From the cell containing the given text, extract its center point as (x, y) coordinate. 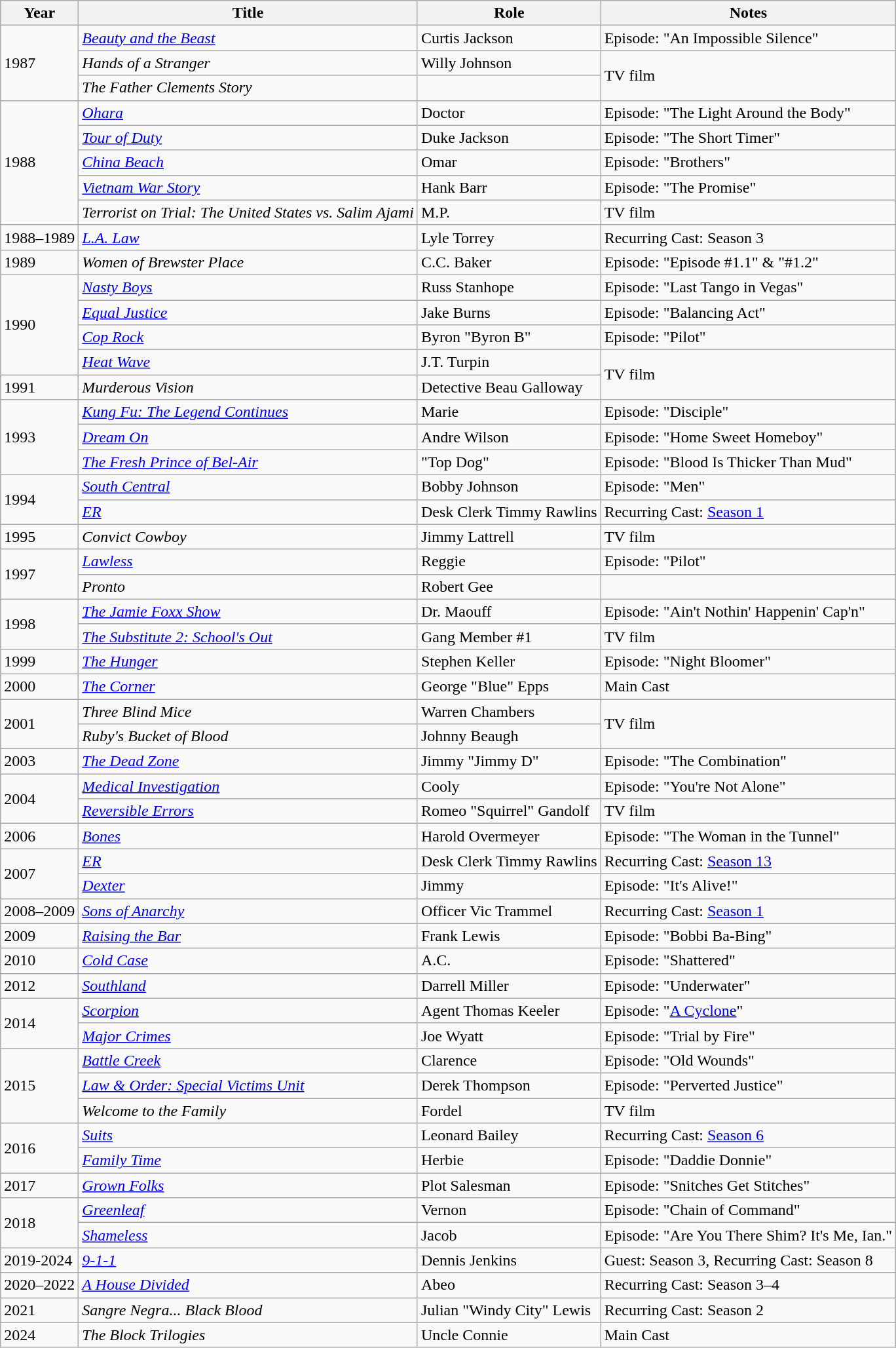
China Beach (248, 163)
L.A. Law (248, 237)
Recurring Cast: Season 3 (748, 237)
Beauty and the Beast (248, 38)
Shameless (248, 1235)
2019-2024 (39, 1260)
2000 (39, 686)
Episode: "Episode #1.1" & "#1.2" (748, 262)
Recurring Cast: Season 6 (748, 1136)
2008–2009 (39, 911)
Robert Gee (509, 587)
Guest: Season 3, Recurring Cast: Season 8 (748, 1260)
Law & Order: Special Victims Unit (248, 1085)
George "Blue" Epps (509, 686)
Role (509, 13)
The Jamie Foxx Show (248, 611)
Russ Stanhope (509, 287)
Jimmy Lattrell (509, 537)
1998 (39, 624)
Dexter (248, 886)
The Father Clements Story (248, 88)
Vietnam War Story (248, 187)
2003 (39, 761)
Lyle Torrey (509, 237)
Derek Thompson (509, 1085)
Detective Beau Galloway (509, 387)
Episode: "Trial by Fire" (748, 1035)
The Block Trilogies (248, 1335)
Southland (248, 986)
Uncle Connie (509, 1335)
Episode: "Brothers" (748, 163)
1988–1989 (39, 237)
Heat Wave (248, 362)
Leonard Bailey (509, 1136)
Clarence (509, 1060)
2009 (39, 936)
2018 (39, 1223)
2016 (39, 1148)
Dream On (248, 437)
Episode: "Blood Is Thicker Than Mud" (748, 462)
Reversible Errors (248, 811)
1993 (39, 437)
A.C. (509, 961)
Reggie (509, 562)
Dennis Jenkins (509, 1260)
Episode: "Daddie Donnie" (748, 1161)
Jake Burns (509, 313)
2010 (39, 961)
Episode: "Balancing Act" (748, 313)
2014 (39, 1023)
Cooly (509, 786)
1997 (39, 574)
Agent Thomas Keeler (509, 1011)
C.C. Baker (509, 262)
Welcome to the Family (248, 1111)
1991 (39, 387)
Hands of a Stranger (248, 63)
Marie (509, 412)
Episode: "The Light Around the Body" (748, 113)
Family Time (248, 1161)
2015 (39, 1085)
Warren Chambers (509, 711)
1995 (39, 537)
Omar (509, 163)
Ohara (248, 113)
Willy Johnson (509, 63)
Ruby's Bucket of Blood (248, 737)
Episode: "Night Bloomer" (748, 661)
Duke Jackson (509, 138)
Joe Wyatt (509, 1035)
Nasty Boys (248, 287)
Bobby Johnson (509, 487)
Title (248, 13)
Jimmy (509, 886)
Gang Member #1 (509, 636)
Curtis Jackson (509, 38)
Grown Folks (248, 1185)
A House Divided (248, 1285)
1987 (39, 63)
9-1-1 (248, 1260)
Hank Barr (509, 187)
Herbie (509, 1161)
J.T. Turpin (509, 362)
2001 (39, 723)
Episode: "You're Not Alone" (748, 786)
Episode: "Perverted Justice" (748, 1085)
Sangre Negra... Black Blood (248, 1310)
Harold Overmeyer (509, 836)
2006 (39, 836)
Sons of Anarchy (248, 911)
Darrell Miller (509, 986)
Andre Wilson (509, 437)
Episode: "An Impossible Silence" (748, 38)
Convict Cowboy (248, 537)
Episode: "Bobbi Ba-Bing" (748, 936)
1990 (39, 324)
The Hunger (248, 661)
2004 (39, 799)
Episode: "The Woman in the Tunnel" (748, 836)
Episode: "Underwater" (748, 986)
Plot Salesman (509, 1185)
The Substitute 2: School's Out (248, 636)
Equal Justice (248, 313)
Byron "Byron B" (509, 337)
The Dead Zone (248, 761)
The Corner (248, 686)
Recurring Cast: Season 13 (748, 861)
Frank Lewis (509, 936)
Recurring Cast: Season 3–4 (748, 1285)
Women of Brewster Place (248, 262)
Episode: "Old Wounds" (748, 1060)
Episode: "Are You There Shim? It's Me, Ian." (748, 1235)
Episode: "Last Tango in Vegas" (748, 287)
2024 (39, 1335)
Kung Fu: The Legend Continues (248, 412)
Cold Case (248, 961)
Fordel (509, 1111)
Romeo "Squirrel" Gandolf (509, 811)
Bones (248, 836)
Julian "Windy City" Lewis (509, 1310)
1994 (39, 499)
Murderous Vision (248, 387)
Year (39, 13)
Vernon (509, 1210)
1989 (39, 262)
The Fresh Prince of Bel-Air (248, 462)
Recurring Cast: Season 2 (748, 1310)
2007 (39, 874)
Lawless (248, 562)
Doctor (509, 113)
Tour of Duty (248, 138)
2020–2022 (39, 1285)
Episode: "Disciple" (748, 412)
1988 (39, 163)
1999 (39, 661)
2017 (39, 1185)
Greenleaf (248, 1210)
Pronto (248, 587)
M.P. (509, 212)
Johnny Beaugh (509, 737)
Episode: "Men" (748, 487)
Episode: "Chain of Command" (748, 1210)
"Top Dog" (509, 462)
Jimmy "Jimmy D" (509, 761)
Scorpion (248, 1011)
Officer Vic Trammel (509, 911)
Episode: "Home Sweet Homeboy" (748, 437)
Dr. Maouff (509, 611)
Jacob (509, 1235)
Terrorist on Trial: The United States vs. Salim Ajami (248, 212)
Battle Creek (248, 1060)
Episode: "Snitches Get Stitches" (748, 1185)
Episode: "A Cyclone" (748, 1011)
Cop Rock (248, 337)
2012 (39, 986)
Raising the Bar (248, 936)
Episode: "The Combination" (748, 761)
2021 (39, 1310)
Episode: "Shattered" (748, 961)
Notes (748, 13)
Abeo (509, 1285)
South Central (248, 487)
Stephen Keller (509, 661)
Episode: "The Promise" (748, 187)
Episode: "It's Alive!" (748, 886)
Episode: "The Short Timer" (748, 138)
Episode: "Ain't Nothin' Happenin' Cap'n" (748, 611)
Major Crimes (248, 1035)
Three Blind Mice (248, 711)
Medical Investigation (248, 786)
Suits (248, 1136)
